Return [x, y] of the center of cell containing provided text 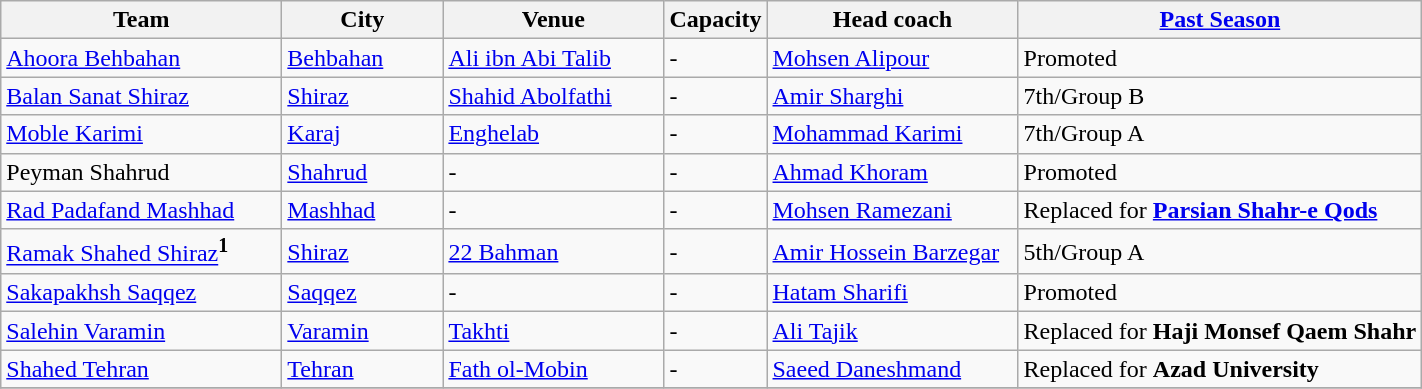
Amir Sharghi [892, 96]
7th/Group A [1220, 134]
5th/Group A [1220, 252]
Amir Hossein Barzegar [892, 252]
Ahmad Khoram [892, 172]
Mashhad [362, 210]
Team [142, 20]
Head coach [892, 20]
Fath ol-Mobin [554, 369]
Capacity [716, 20]
Ali Tajik [892, 331]
Ahoora Behbahan [142, 58]
Hatam Sharifi [892, 293]
Takhti [554, 331]
Salehin Varamin [142, 331]
Replaced for Parsian Shahr-e Qods [1220, 210]
Behbahan [362, 58]
Venue [554, 20]
Mohammad Karimi [892, 134]
Balan Sanat Shiraz [142, 96]
Past Season [1220, 20]
Shahrud [362, 172]
Sakapakhsh Saqqez [142, 293]
Enghelab [554, 134]
Varamin [362, 331]
Mohsen Alipour [892, 58]
22 Bahman [554, 252]
Replaced for Azad University [1220, 369]
Ali ibn Abi Talib [554, 58]
Peyman Shahrud [142, 172]
Saeed Daneshmand [892, 369]
Saqqez [362, 293]
City [362, 20]
Mohsen Ramezani [892, 210]
Karaj [362, 134]
Shahed Tehran [142, 369]
Replaced for Haji Monsef Qaem Shahr [1220, 331]
Tehran [362, 369]
Shahid Abolfathi [554, 96]
Ramak Shahed Shiraz1 [142, 252]
Moble Karimi [142, 134]
7th/Group B [1220, 96]
Rad Padafand Mashhad [142, 210]
